Extract the (x, y) coordinate from the center of the cell holding the provided text.  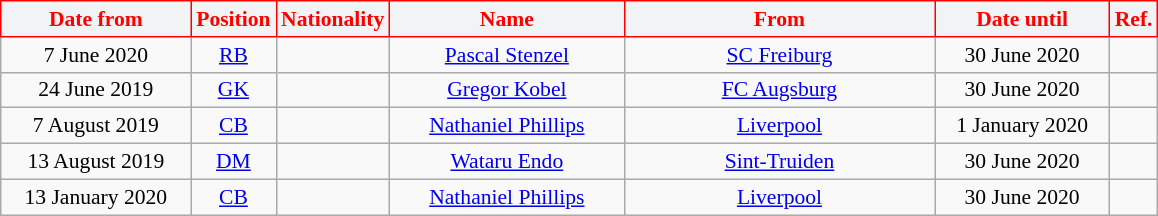
Nationality (332, 19)
GK (234, 90)
1 January 2020 (1022, 126)
Pascal Stenzel (506, 55)
Wataru Endo (506, 162)
13 August 2019 (96, 162)
Ref. (1134, 19)
Sint-Truiden (779, 162)
13 January 2020 (96, 197)
7 June 2020 (96, 55)
Date until (1022, 19)
Gregor Kobel (506, 90)
FC Augsburg (779, 90)
Name (506, 19)
7 August 2019 (96, 126)
RB (234, 55)
DM (234, 162)
Date from (96, 19)
From (779, 19)
24 June 2019 (96, 90)
Position (234, 19)
SC Freiburg (779, 55)
